Capture the cell that displays the provided text and extract its (X, Y) central coordinate. 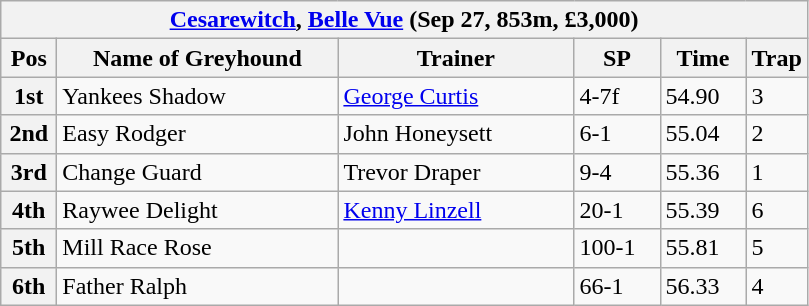
5 (776, 248)
Time (703, 58)
56.33 (703, 286)
55.04 (703, 134)
66-1 (617, 286)
2 (776, 134)
55.81 (703, 248)
George Curtis (456, 96)
Trainer (456, 58)
Trevor Draper (456, 172)
6 (776, 210)
Yankees Shadow (198, 96)
6-1 (617, 134)
100-1 (617, 248)
Raywee Delight (198, 210)
55.36 (703, 172)
6th (29, 286)
20-1 (617, 210)
Kenny Linzell (456, 210)
9-4 (617, 172)
55.39 (703, 210)
John Honeysett (456, 134)
54.90 (703, 96)
1 (776, 172)
3rd (29, 172)
4-7f (617, 96)
3 (776, 96)
Name of Greyhound (198, 58)
4th (29, 210)
1st (29, 96)
Father Ralph (198, 286)
4 (776, 286)
Pos (29, 58)
2nd (29, 134)
5th (29, 248)
Cesarewitch, Belle Vue (Sep 27, 853m, £3,000) (404, 20)
Mill Race Rose (198, 248)
SP (617, 58)
Easy Rodger (198, 134)
Trap (776, 58)
Change Guard (198, 172)
